Identify which cell holds the provided text, then report its (x, y) central coordinate. 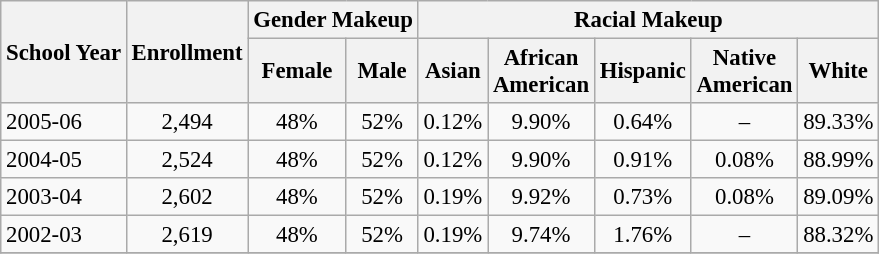
2,524 (187, 160)
Male (382, 72)
0.64% (642, 122)
2005-06 (64, 122)
1.76% (642, 235)
African American (542, 72)
Native American (744, 72)
9.74% (542, 235)
0.73% (642, 197)
Enrollment (187, 52)
89.33% (838, 122)
School Year (64, 52)
White (838, 72)
9.92% (542, 197)
Racial Makeup (648, 20)
Gender Makeup (333, 20)
Asian (452, 72)
2002-03 (64, 235)
2003-04 (64, 197)
2,494 (187, 122)
2004-05 (64, 160)
Female (297, 72)
Hispanic (642, 72)
2,602 (187, 197)
89.09% (838, 197)
2,619 (187, 235)
88.99% (838, 160)
88.32% (838, 235)
0.91% (642, 160)
